Determine the [X, Y] coordinate at the center of the cell enclosing the given text.  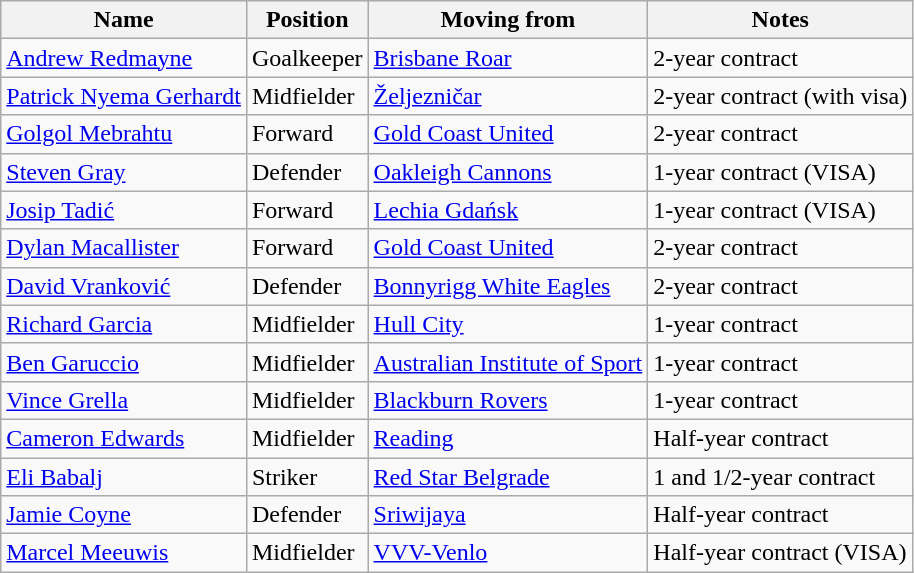
Goalkeeper [307, 58]
Dylan Macallister [124, 248]
Australian Institute of Sport [508, 362]
Blackburn Rovers [508, 400]
David Vranković [124, 286]
Striker [307, 477]
Eli Babalj [124, 477]
Position [307, 20]
Brisbane Roar [508, 58]
Josip Tadić [124, 210]
1 and 1/2-year contract [780, 477]
Oakleigh Cannons [508, 172]
Half-year contract (VISA) [780, 553]
Lechia Gdańsk [508, 210]
Moving from [508, 20]
Cameron Edwards [124, 438]
Patrick Nyema Gerhardt [124, 96]
Steven Gray [124, 172]
Marcel Meeuwis [124, 553]
Notes [780, 20]
Ben Garuccio [124, 362]
2-year contract (with visa) [780, 96]
Name [124, 20]
Reading [508, 438]
Sriwijaya [508, 515]
Hull City [508, 324]
VVV-Venlo [508, 553]
Red Star Belgrade [508, 477]
Golgol Mebrahtu [124, 134]
Željezničar [508, 96]
Jamie Coyne [124, 515]
Richard Garcia [124, 324]
Vince Grella [124, 400]
Bonnyrigg White Eagles [508, 286]
Andrew Redmayne [124, 58]
